Return the (x, y) coordinate for the center point of the cell that contains the specified text.  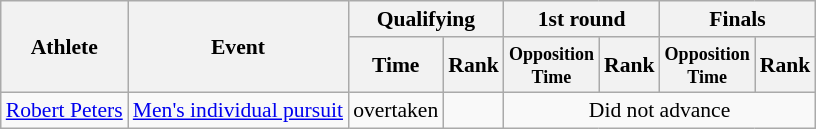
Qualifying (426, 19)
Athlete (64, 47)
Time (396, 65)
Men's individual pursuit (238, 111)
Robert Peters (64, 111)
overtaken (396, 111)
Finals (738, 19)
Did not advance (660, 111)
1st round (582, 19)
Event (238, 47)
